Identify which cell holds the provided text, then report its (x, y) central coordinate. 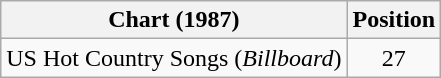
Chart (1987) (174, 20)
US Hot Country Songs (Billboard) (174, 58)
27 (394, 58)
Position (394, 20)
